Output the (X, Y) coordinate of the center of the cell containing the given text.  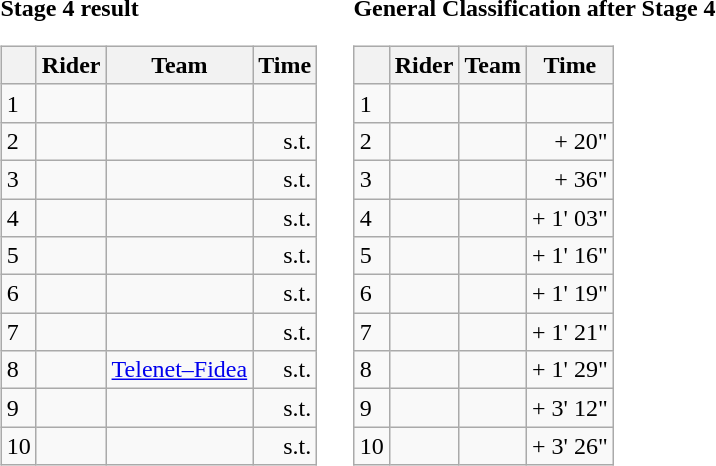
+ 36" (570, 179)
+ 1' 16" (570, 256)
Telenet–Fidea (180, 370)
+ 1' 19" (570, 294)
+ 20" (570, 141)
+ 3' 26" (570, 446)
+ 3' 12" (570, 408)
+ 1' 29" (570, 370)
+ 1' 21" (570, 332)
+ 1' 03" (570, 217)
